Provide the (x, y) coordinate of the cell's center where the given text is located.  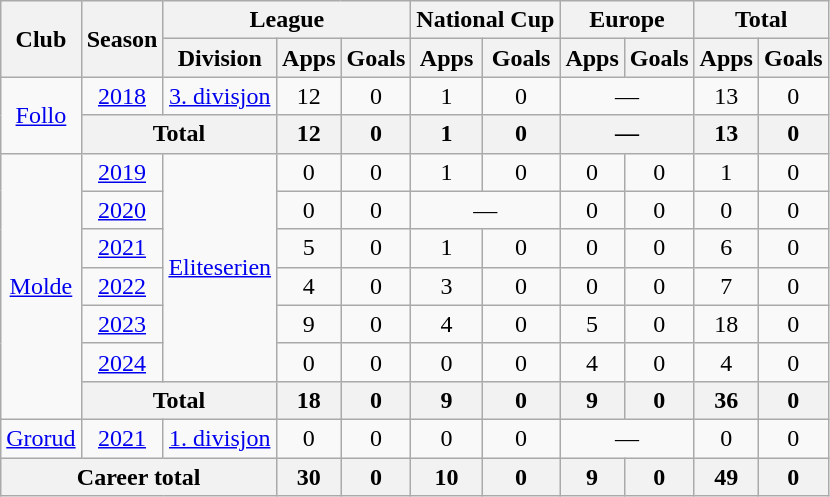
Club (41, 39)
Season (122, 39)
7 (726, 286)
49 (726, 477)
1. divisjon (220, 438)
2023 (122, 324)
2019 (122, 172)
2018 (122, 96)
Career total (139, 477)
10 (447, 477)
2024 (122, 362)
3 (447, 286)
Follo (41, 115)
2022 (122, 286)
30 (309, 477)
National Cup (486, 20)
Molde (41, 286)
36 (726, 400)
2020 (122, 210)
3. divisjon (220, 96)
Division (220, 58)
Europe (627, 20)
6 (726, 248)
Eliteserien (220, 267)
League (287, 20)
Grorud (41, 438)
